Output the [x, y] coordinate of the center of the cell containing the given text.  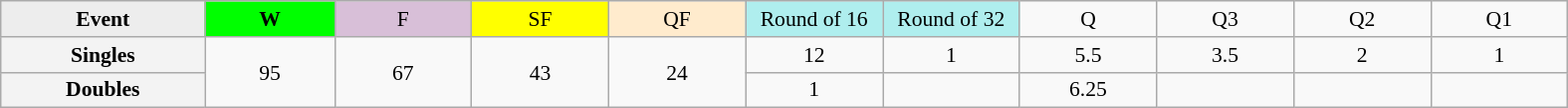
5.5 [1088, 55]
6.25 [1088, 90]
43 [541, 72]
SF [541, 19]
Singles [104, 55]
Q [1088, 19]
Doubles [104, 90]
12 [814, 55]
67 [403, 72]
3.5 [1226, 55]
24 [677, 72]
Round of 32 [951, 19]
Round of 16 [814, 19]
Event [104, 19]
W [270, 19]
F [403, 19]
Q1 [1499, 19]
Q3 [1226, 19]
QF [677, 19]
2 [1362, 55]
Q2 [1362, 19]
95 [270, 72]
